Detect which cell encompasses the target text, then output its [X, Y] center coordinate. 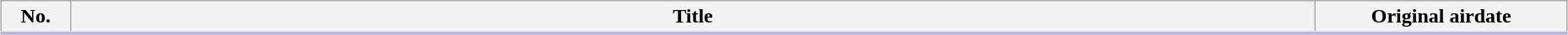
No. [35, 17]
Title [693, 17]
Original airdate [1441, 17]
